Provide the (x, y) coordinate of the cell's center where the given text is located.  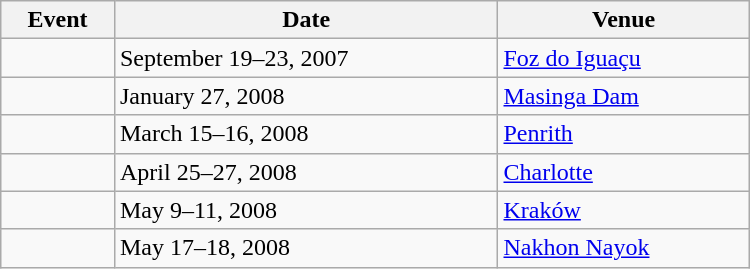
May 17–18, 2008 (306, 248)
Penrith (624, 134)
Date (306, 20)
Foz do Iguaçu (624, 58)
Nakhon Nayok (624, 248)
April 25–27, 2008 (306, 172)
March 15–16, 2008 (306, 134)
January 27, 2008 (306, 96)
September 19–23, 2007 (306, 58)
Venue (624, 20)
Masinga Dam (624, 96)
May 9–11, 2008 (306, 210)
Charlotte (624, 172)
Event (58, 20)
Kraków (624, 210)
